Capture the cell that displays the provided text and extract its (x, y) central coordinate. 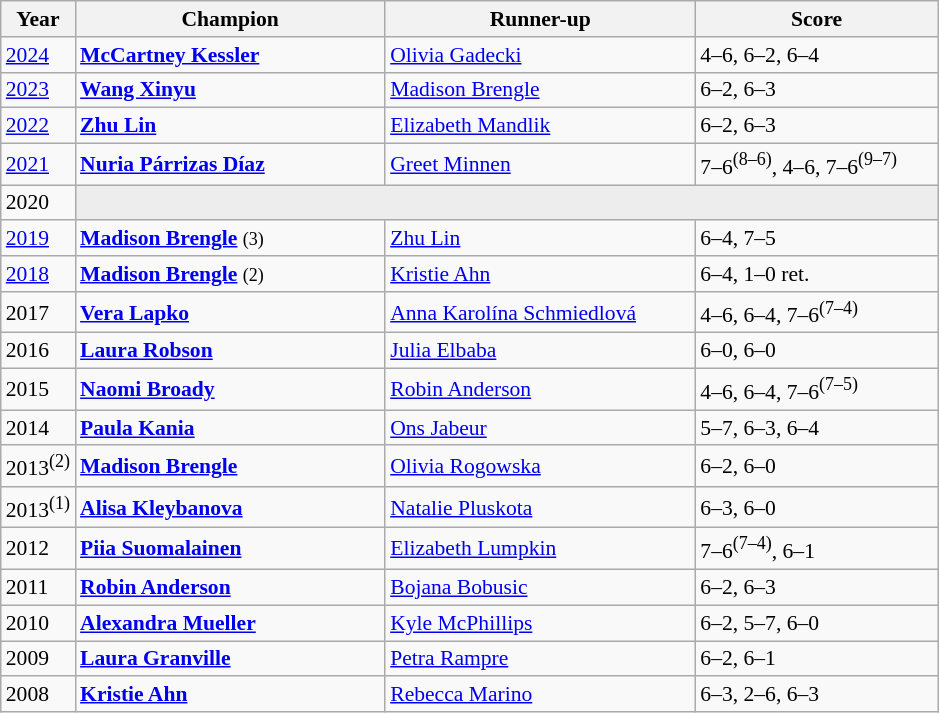
2016 (38, 351)
2022 (38, 126)
Naomi Broady (230, 390)
6–3, 6–0 (816, 508)
2017 (38, 312)
Elizabeth Lumpkin (540, 548)
Olivia Rogowska (540, 466)
6–2, 6–0 (816, 466)
2019 (38, 239)
Alisa Kleybanova (230, 508)
7–6(7–4), 6–1 (816, 548)
Bojana Bobusic (540, 588)
Alexandra Mueller (230, 623)
Piia Suomalainen (230, 548)
Greet Minnen (540, 164)
2009 (38, 659)
Ons Jabeur (540, 428)
6–3, 2–6, 6–3 (816, 695)
Year (38, 19)
McCartney Kessler (230, 55)
2018 (38, 274)
Vera Lapko (230, 312)
5–7, 6–3, 6–4 (816, 428)
2015 (38, 390)
Rebecca Marino (540, 695)
6–4, 7–5 (816, 239)
2013(2) (38, 466)
Madison Brengle (3) (230, 239)
Laura Robson (230, 351)
2008 (38, 695)
2023 (38, 90)
2013(1) (38, 508)
Runner-up (540, 19)
4–6, 6–4, 7–6(7–4) (816, 312)
6–0, 6–0 (816, 351)
Kyle McPhillips (540, 623)
6–2, 5–7, 6–0 (816, 623)
Champion (230, 19)
2024 (38, 55)
2011 (38, 588)
4–6, 6–4, 7–6(7–5) (816, 390)
Paula Kania (230, 428)
6–4, 1–0 ret. (816, 274)
Madison Brengle (2) (230, 274)
2014 (38, 428)
Natalie Pluskota (540, 508)
Anna Karolína Schmiedlová (540, 312)
2020 (38, 203)
Julia Elbaba (540, 351)
Laura Granville (230, 659)
Elizabeth Mandlik (540, 126)
Wang Xinyu (230, 90)
Petra Rampre (540, 659)
Nuria Párrizas Díaz (230, 164)
4–6, 6–2, 6–4 (816, 55)
Score (816, 19)
2021 (38, 164)
2010 (38, 623)
7–6(8–6), 4–6, 7–6(9–7) (816, 164)
2012 (38, 548)
6–2, 6–1 (816, 659)
Olivia Gadecki (540, 55)
